Search for the cell housing the specified text and yield its (x, y) center coordinate. 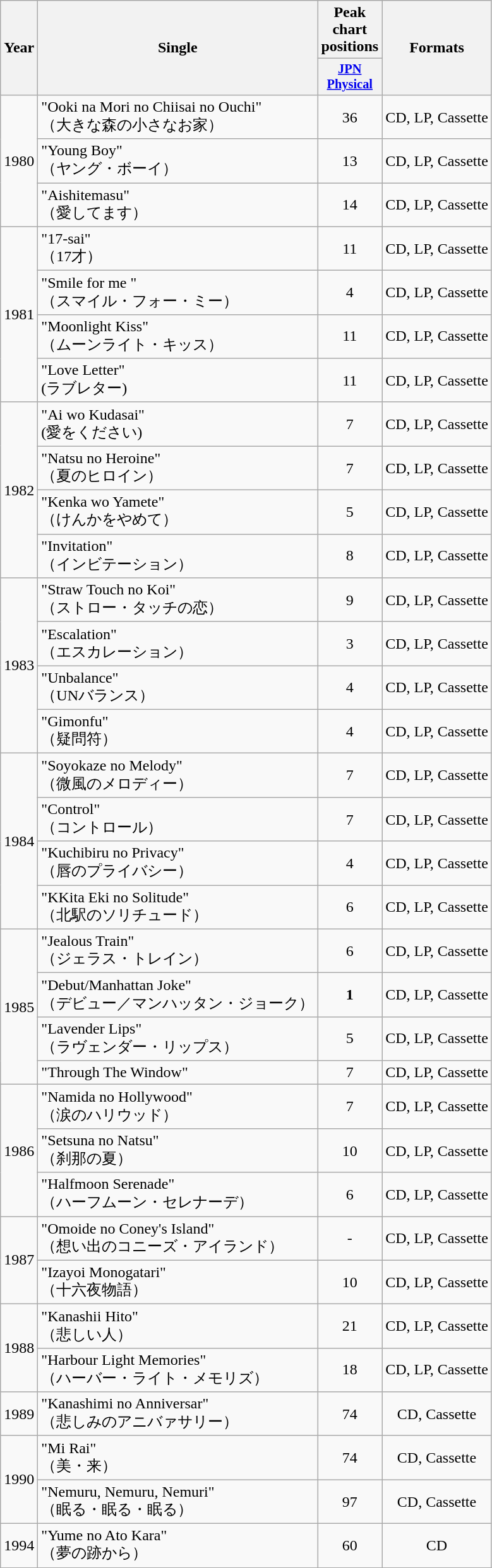
"Straw Touch no Koi"（ストロー・タッチの恋） (178, 600)
- (350, 1239)
18 (350, 1370)
Formats (437, 48)
"Kanashimi no Anniversar"（悲しみのアニバァサリー） (178, 1414)
"Through The Window" (178, 1073)
8 (350, 556)
1982 (19, 490)
"Soyokaze no Melody"（微風のメロディー） (178, 775)
"Ooki na Mori no Chiisai no Ouchi"（大きな森の小さなお家） (178, 117)
1980 (19, 160)
"Namida no Hollywood"（涙のハリウッド） (178, 1107)
1985 (19, 1007)
"Invitation"（インビテーション） (178, 556)
1984 (19, 841)
"Kenka wo Yamete"（けんかをやめて） (178, 512)
60 (350, 1546)
"Smile for me "（スマイル・フォー・ミー） (178, 293)
"Jealous Train"（ジェラス・トレイン） (178, 951)
"Natsu no Heroine"（夏のヒロイン） (178, 468)
"Halfmoon Serenade"（ハーフムーン・セレナーデ） (178, 1194)
"Mi Rai"（美・来） (178, 1458)
"Omoide no Coney's Island"（想い出のコニーズ・アイランド） (178, 1239)
"Unbalance"（UNバランス） (178, 688)
1989 (19, 1414)
"Lavender Lips"（ラヴェンダー・リップス） (178, 1039)
"Love Letter" (ラブレター) (178, 380)
9 (350, 600)
1988 (19, 1348)
97 (350, 1502)
"17-sai"（17才） (178, 249)
"Ai wo Kudasai" (愛をください) (178, 424)
"Moonlight Kiss"（ムーンライト・キッス） (178, 336)
"Young Boy"（ヤング・ボーイ） (178, 161)
13 (350, 161)
CD (437, 1546)
"Gimonfu"（疑問符） (178, 731)
3 (350, 644)
1994 (19, 1546)
"KKita Eki no Solitude"（北駅のソリチュード） (178, 907)
1986 (19, 1151)
"Kuchibiru no Privacy"（唇のプライバシー） (178, 863)
1987 (19, 1261)
Year (19, 48)
21 (350, 1326)
1 (350, 995)
"Izayoi Monogatari"（十六夜物語） (178, 1282)
"Aishitemasu"（愛してます） (178, 205)
Peak chart positions (350, 30)
"Debut/Manhattan Joke"（デビュー／マンハッタン・ジョーク） (178, 995)
"Escalation"（エスカレーション） (178, 644)
JPNPhysical (350, 77)
Single (178, 48)
"Nemuru, Nemuru, Nemuri"（眠る・眠る・眠る） (178, 1502)
1981 (19, 314)
"Control"（コントロール） (178, 819)
1983 (19, 666)
"Yume no Ato Kara"（夢の跡から） (178, 1546)
"Harbour Light Memories"（ハーバー・ライト・メモリズ） (178, 1370)
"Setsuna no Natsu"（刹那の夏） (178, 1150)
36 (350, 117)
14 (350, 205)
1990 (19, 1479)
"Kanashii Hito"（悲しい人） (178, 1326)
